From the cell containing the given text, extract its center point as [X, Y] coordinate. 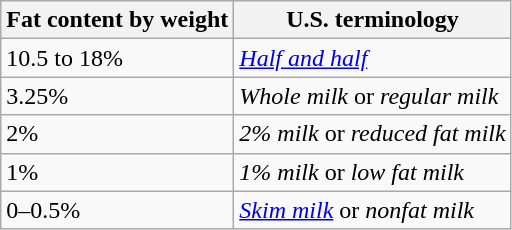
3.25% [118, 96]
0–0.5% [118, 210]
2% [118, 134]
Skim milk or nonfat milk [372, 210]
Whole milk or regular milk [372, 96]
1% milk or low fat milk [372, 172]
Fat content by weight [118, 20]
U.S. terminology [372, 20]
2% milk or reduced fat milk [372, 134]
1% [118, 172]
Half and half [372, 58]
10.5 to 18% [118, 58]
